Detect which cell encompasses the target text, then output its [X, Y] center coordinate. 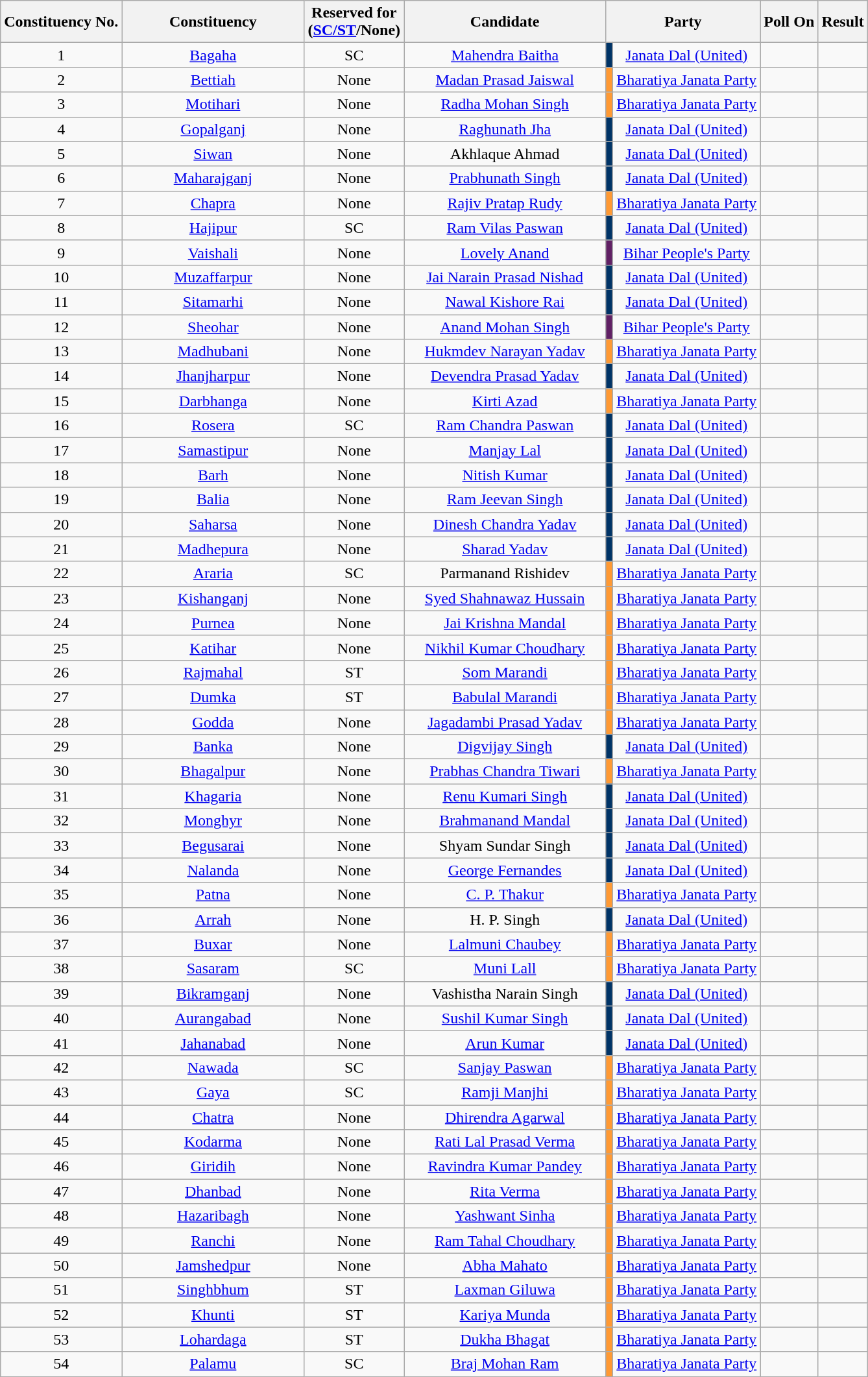
Balia [213, 500]
27 [61, 697]
Raghunath Jha [505, 129]
23 [61, 598]
3 [61, 104]
Hazaribagh [213, 1216]
Akhlaque Ahmad [505, 154]
Jhanjharpur [213, 376]
47 [61, 1191]
46 [61, 1167]
Bhagalpur [213, 772]
50 [61, 1265]
Ram Vilas Paswan [505, 228]
Madan Prasad Jaiswal [505, 80]
Mahendra Baitha [505, 55]
Nawal Kishore Rai [505, 302]
Bagaha [213, 55]
32 [61, 821]
43 [61, 1092]
35 [61, 895]
Rita Verma [505, 1191]
5 [61, 154]
20 [61, 524]
48 [61, 1216]
Barh [213, 475]
Sushil Kumar Singh [505, 1018]
Bettiah [213, 80]
Lalmuni Chaubey [505, 944]
Chatra [213, 1117]
Muni Lall [505, 969]
Giridih [213, 1167]
33 [61, 846]
Araria [213, 574]
Babulal Marandi [505, 697]
17 [61, 450]
Gaya [213, 1092]
41 [61, 1043]
1 [61, 55]
25 [61, 648]
Constituency [213, 22]
26 [61, 672]
Ram Jeevan Singh [505, 500]
Rajiv Pratap Rudy [505, 203]
4 [61, 129]
21 [61, 549]
14 [61, 376]
Ram Chandra Paswan [505, 426]
Devendra Prasad Yadav [505, 376]
Lohardaga [213, 1339]
Saharsa [213, 524]
Nikhil Kumar Choudhary [505, 648]
Samastipur [213, 450]
Gopalganj [213, 129]
Prabhunath Singh [505, 178]
Kariya Munda [505, 1315]
6 [61, 178]
Motihari [213, 104]
Sasaram [213, 969]
Yashwant Sinha [505, 1216]
40 [61, 1018]
39 [61, 993]
Rajmahal [213, 672]
Maharajganj [213, 178]
Reserved for(SC/ST/None) [354, 22]
Abha Mahato [505, 1265]
16 [61, 426]
Palamu [213, 1364]
Parmanand Rishidev [505, 574]
Rati Lal Prasad Verma [505, 1142]
52 [61, 1315]
29 [61, 747]
Hukmdev Narayan Yadav [505, 352]
Manjay Lal [505, 450]
7 [61, 203]
36 [61, 920]
Shyam Sundar Singh [505, 846]
30 [61, 772]
Khunti [213, 1315]
Constituency No. [61, 22]
Som Marandi [505, 672]
Hajipur [213, 228]
11 [61, 302]
9 [61, 252]
Jagadambi Prasad Yadav [505, 722]
44 [61, 1117]
Dhanbad [213, 1191]
Nawada [213, 1067]
Syed Shahnawaz Hussain [505, 598]
18 [61, 475]
Darbhanga [213, 401]
51 [61, 1290]
2 [61, 80]
Arrah [213, 920]
Bikramganj [213, 993]
H. P. Singh [505, 920]
Sitamarhi [213, 302]
Ram Tahal Choudhary [505, 1241]
Braj Mohan Ram [505, 1364]
Anand Mohan Singh [505, 326]
Rosera [213, 426]
28 [61, 722]
53 [61, 1339]
Kishanganj [213, 598]
Dukha Bhagat [505, 1339]
Sanjay Paswan [505, 1067]
Godda [213, 722]
Dhirendra Agarwal [505, 1117]
Poll On [789, 22]
Ravindra Kumar Pandey [505, 1167]
45 [61, 1142]
Katihar [213, 648]
Sheohar [213, 326]
Arun Kumar [505, 1043]
Jamshedpur [213, 1265]
12 [61, 326]
Renu Kumari Singh [505, 796]
Prabhas Chandra Tiwari [505, 772]
15 [61, 401]
Jai Narain Prasad Nishad [505, 277]
Jai Krishna Mandal [505, 623]
19 [61, 500]
Party [683, 22]
George Fernandes [505, 870]
Aurangabad [213, 1018]
Dinesh Chandra Yadav [505, 524]
42 [61, 1067]
Vashistha Narain Singh [505, 993]
Jahanabad [213, 1043]
Nitish Kumar [505, 475]
Muzaffarpur [213, 277]
Brahmanand Mandal [505, 821]
Digvijay Singh [505, 747]
Banka [213, 747]
Begusarai [213, 846]
Buxar [213, 944]
Ramji Manjhi [505, 1092]
Madhubani [213, 352]
Patna [213, 895]
Madhepura [213, 549]
Monghyr [213, 821]
Lovely Anand [505, 252]
22 [61, 574]
Radha Mohan Singh [505, 104]
Dumka [213, 697]
Sharad Yadav [505, 549]
37 [61, 944]
Khagaria [213, 796]
Result [843, 22]
8 [61, 228]
54 [61, 1364]
Singhbhum [213, 1290]
Vaishali [213, 252]
Purnea [213, 623]
31 [61, 796]
34 [61, 870]
C. P. Thakur [505, 895]
10 [61, 277]
Candidate [505, 22]
Chapra [213, 203]
Siwan [213, 154]
Ranchi [213, 1241]
38 [61, 969]
Nalanda [213, 870]
49 [61, 1241]
24 [61, 623]
Kodarma [213, 1142]
Kirti Azad [505, 401]
Laxman Giluwa [505, 1290]
13 [61, 352]
